Determine the (x, y) coordinate at the center of the cell enclosing the given text.  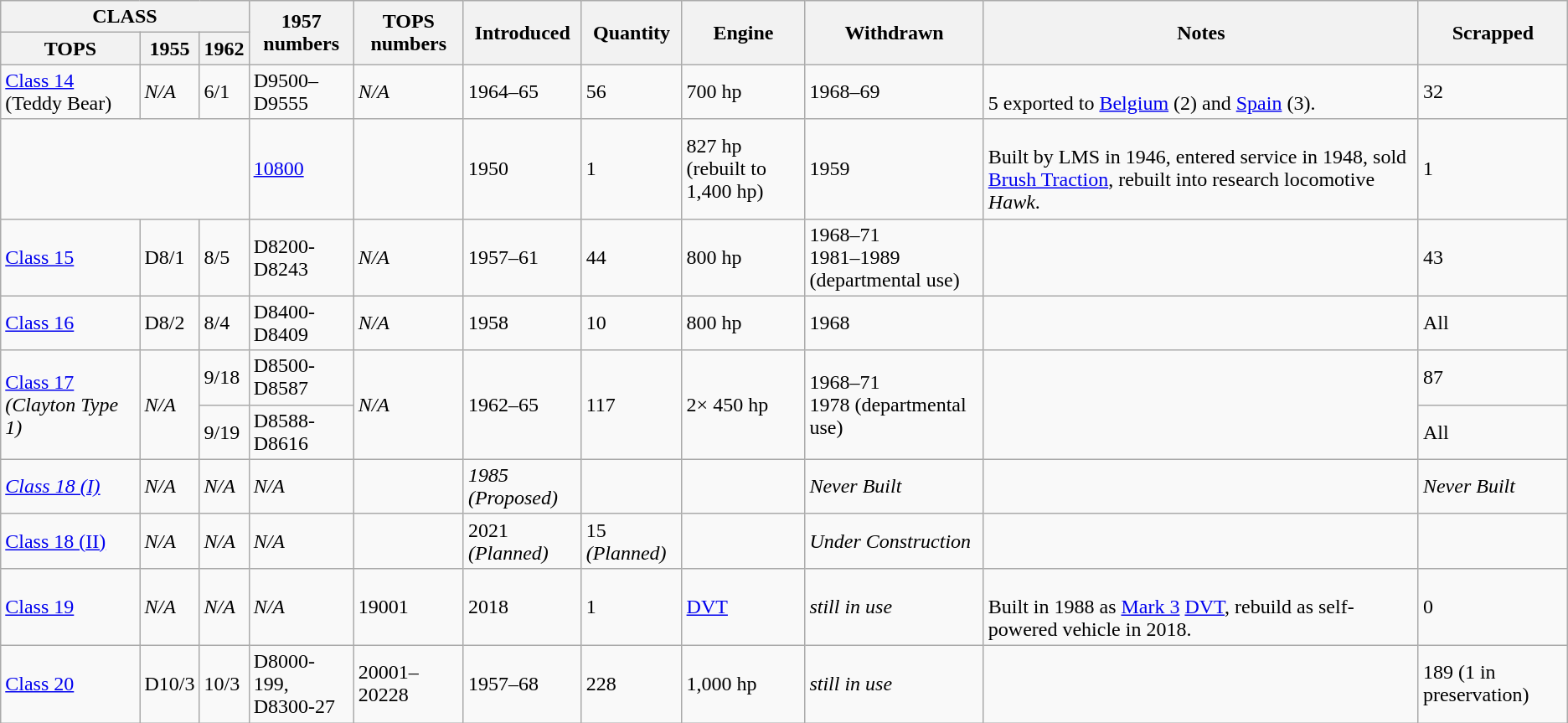
0 (1493, 607)
TOPS numbers (409, 33)
1962–65 (523, 405)
1962 (224, 49)
1964–65 (523, 92)
Notes (1201, 33)
Class 16 (70, 323)
1968 (895, 323)
1950 (523, 169)
Class 18 (II) (70, 541)
Class 19 (70, 607)
Class 15 (70, 257)
2021 (Planned) (523, 541)
D8400-D8409 (302, 323)
700 hp (744, 92)
CLASS (125, 17)
8/5 (224, 257)
Class 17 (Clayton Type 1) (70, 405)
Scrapped (1493, 33)
TOPS (70, 49)
9/19 (224, 432)
43 (1493, 257)
1968–69 (895, 92)
D8588-D8616 (302, 432)
Withdrawn (895, 33)
9/18 (224, 377)
Under Construction (895, 541)
Engine (744, 33)
1957 numbers (302, 33)
Introduced (523, 33)
228 (632, 684)
117 (632, 405)
5 exported to Belgium (2) and Spain (3). (1201, 92)
2018 (523, 607)
10800 (302, 169)
1955 (169, 49)
6/1 (224, 92)
Class 18 (I) (70, 486)
D9500–D9555 (302, 92)
1957–68 (523, 684)
87 (1493, 377)
1959 (895, 169)
DVT (744, 607)
10 (632, 323)
1968–711978 (departmental use) (895, 405)
56 (632, 92)
D8/2 (169, 323)
1968–711981–1989 (departmental use) (895, 257)
1985 (Proposed) (523, 486)
19001 (409, 607)
8/4 (224, 323)
Built in 1988 as Mark 3 DVT, rebuild as self-powered vehicle in 2018. (1201, 607)
32 (1493, 92)
Class 20 (70, 684)
15 (Planned) (632, 541)
D8/1 (169, 257)
1958 (523, 323)
D8200-D8243 (302, 257)
Built by LMS in 1946, entered service in 1948, sold Brush Traction, rebuilt into research locomotive Hawk. (1201, 169)
Class 14 (Teddy Bear) (70, 92)
827 hp(rebuilt to 1,400 hp) (744, 169)
10/3 (224, 684)
2× 450 hp (744, 405)
189 (1 in preservation) (1493, 684)
D10/3 (169, 684)
Quantity (632, 33)
20001–20228 (409, 684)
1,000 hp (744, 684)
D8500-D8587 (302, 377)
1957–61 (523, 257)
44 (632, 257)
D8000-199, D8300-27 (302, 684)
